Output the [X, Y] coordinate of the center of the cell containing the given text.  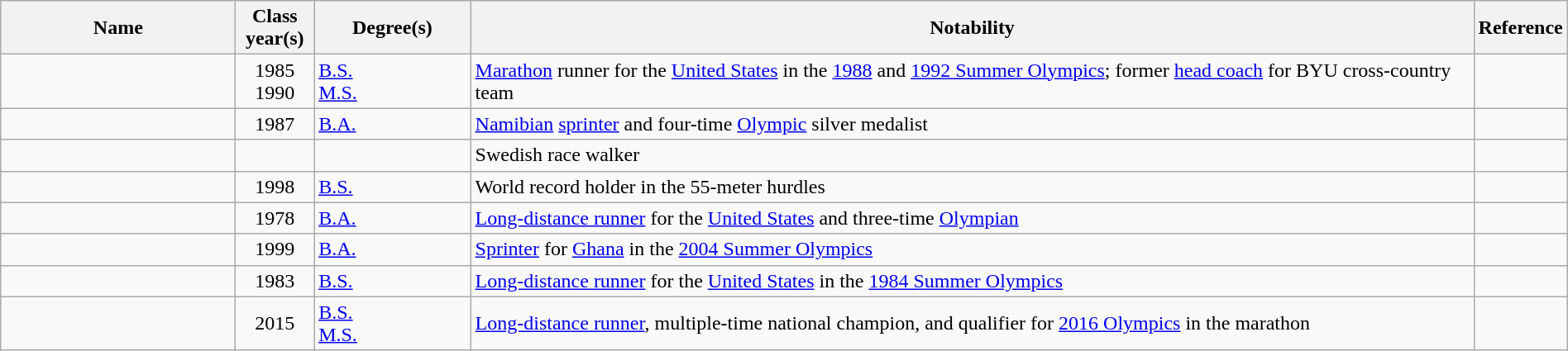
1983 [275, 281]
World record holder in the 55-meter hurdles [973, 187]
Marathon runner for the United States in the 1988 and 1992 Summer Olympics; former head coach for BYU cross-country team [973, 81]
1999 [275, 249]
1987 [275, 124]
Name [118, 28]
Long-distance runner for the United States and three-time Olympian [973, 218]
1978 [275, 218]
Long-distance runner for the United States in the 1984 Summer Olympics [973, 281]
Long-distance runner, multiple-time national champion, and qualifier for 2016 Olympics in the marathon [973, 324]
19851990 [275, 81]
Namibian sprinter and four-time Olympic silver medalist [973, 124]
2015 [275, 324]
1998 [275, 187]
Sprinter for Ghana in the 2004 Summer Olympics [973, 249]
Degree(s) [392, 28]
Notability [973, 28]
Swedish race walker [973, 155]
Reference [1520, 28]
Class year(s) [275, 28]
